Scan for the cell matching the given text and deliver its (x, y) coordinate at center. 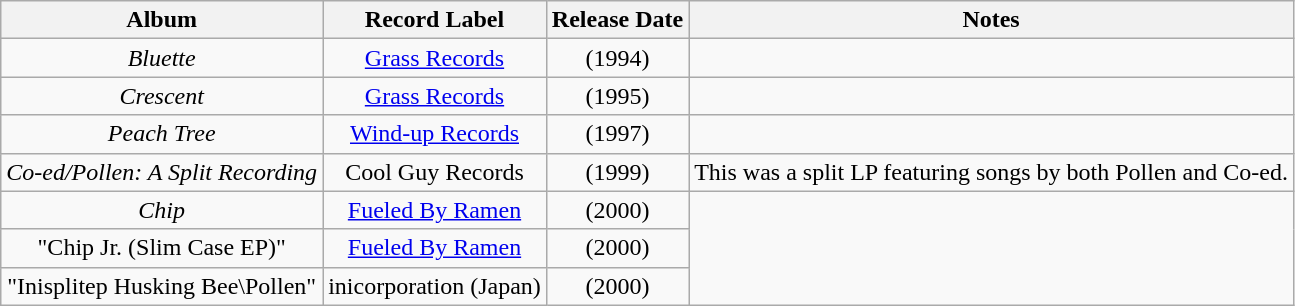
Release Date (617, 20)
inicorporation (Japan) (435, 286)
Notes (992, 20)
"Chip Jr. (Slim Case EP)" (162, 248)
Bluette (162, 58)
Peach Tree (162, 134)
Album (162, 20)
(1999) (617, 172)
Record Label (435, 20)
This was a split LP featuring songs by both Pollen and Co-ed. (992, 172)
Chip (162, 210)
Co-ed/Pollen: A Split Recording (162, 172)
(1994) (617, 58)
Cool Guy Records (435, 172)
Wind-up Records (435, 134)
"Inisplitep Husking Bee\Pollen" (162, 286)
(1995) (617, 96)
Crescent (162, 96)
(1997) (617, 134)
